Determine the [X, Y] coordinate at the center of the cell enclosing the given text.  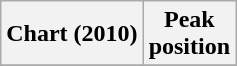
Chart (2010) [72, 34]
Peakposition [189, 34]
